Locate the cell with the specified text and output its (x, y) center coordinate. 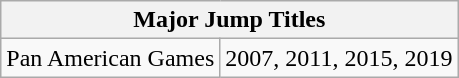
Major Jump Titles (230, 20)
2007, 2011, 2015, 2019 (339, 58)
Pan American Games (110, 58)
